Identify which cell holds the provided text, then report its [x, y] central coordinate. 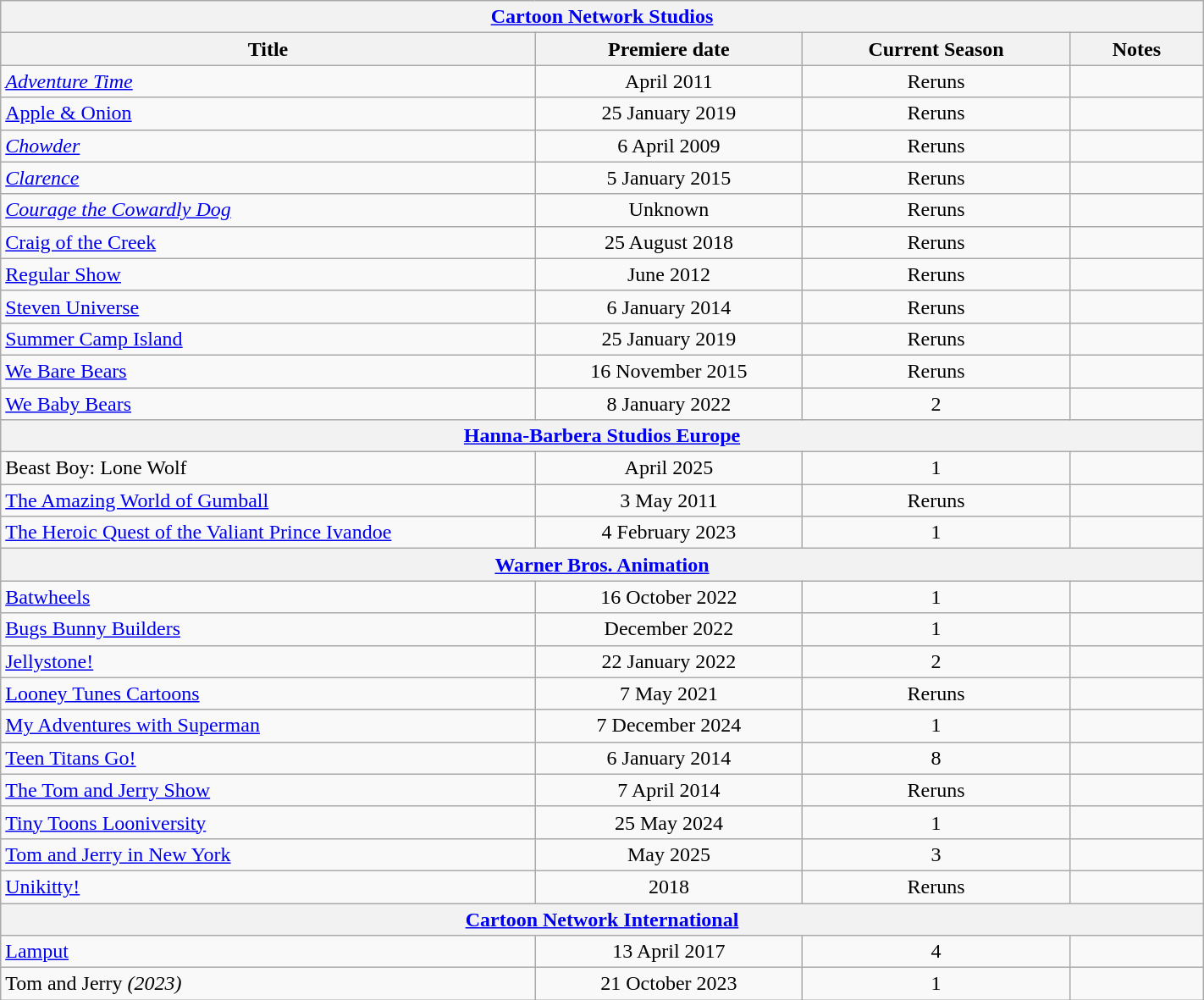
April 2011 [669, 81]
Title [268, 49]
Unikitty! [268, 887]
8 [936, 758]
Batwheels [268, 597]
4 [936, 952]
The Heroic Quest of the Valiant Prince Ivandoe [268, 533]
Bugs Bunny Builders [268, 629]
The Amazing World of Gumball [268, 500]
Teen Titans Go! [268, 758]
The Tom and Jerry Show [268, 790]
April 2025 [669, 468]
21 October 2023 [669, 984]
Jellystone! [268, 661]
4 February 2023 [669, 533]
Notes [1136, 49]
5 January 2015 [669, 178]
7 April 2014 [669, 790]
Courage the Cowardly Dog [268, 210]
Chowder [268, 146]
My Adventures with Superman [268, 726]
Premiere date [669, 49]
Adventure Time [268, 81]
We Bare Bears [268, 371]
May 2025 [669, 854]
8 January 2022 [669, 404]
Unknown [669, 210]
3 [936, 854]
Tiny Toons Looniversity [268, 822]
Clarence [268, 178]
7 December 2024 [669, 726]
Hanna-Barbera Studios Europe [602, 436]
Tom and Jerry (2023) [268, 984]
Regular Show [268, 274]
Beast Boy: Lone Wolf [268, 468]
Warner Bros. Animation [602, 565]
Craig of the Creek [268, 242]
Apple & Onion [268, 113]
25 May 2024 [669, 822]
7 May 2021 [669, 693]
December 2022 [669, 629]
2018 [669, 887]
Lamput [268, 952]
22 January 2022 [669, 661]
Tom and Jerry in New York [268, 854]
June 2012 [669, 274]
Steven Universe [268, 307]
Cartoon Network Studios [602, 17]
13 April 2017 [669, 952]
Cartoon Network International [602, 919]
Current Season [936, 49]
Looney Tunes Cartoons [268, 693]
16 November 2015 [669, 371]
6 April 2009 [669, 146]
Summer Camp Island [268, 339]
3 May 2011 [669, 500]
We Baby Bears [268, 404]
16 October 2022 [669, 597]
25 August 2018 [669, 242]
